Return (x, y) of the center of cell containing provided text 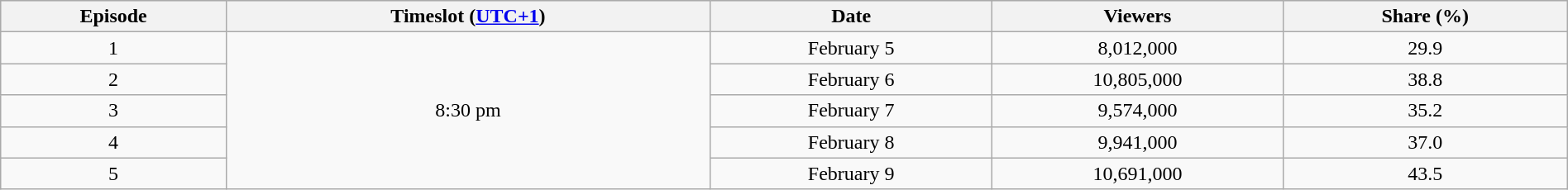
February 8 (850, 142)
February 7 (850, 111)
5 (114, 173)
37.0 (1425, 142)
1 (114, 48)
Episode (114, 17)
35.2 (1425, 111)
10,691,000 (1138, 173)
10,805,000 (1138, 79)
9,574,000 (1138, 111)
Timeslot (UTC+1) (468, 17)
29.9 (1425, 48)
9,941,000 (1138, 142)
Date (850, 17)
February 5 (850, 48)
Share (%) (1425, 17)
8,012,000 (1138, 48)
February 9 (850, 173)
38.8 (1425, 79)
2 (114, 79)
February 6 (850, 79)
3 (114, 111)
Viewers (1138, 17)
8:30 pm (468, 111)
43.5 (1425, 173)
4 (114, 142)
